Identify which cell holds the provided text, then report its (x, y) central coordinate. 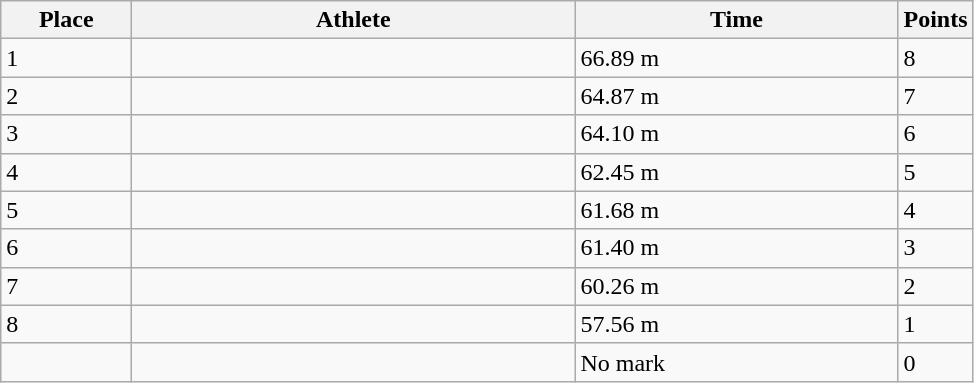
64.10 m (736, 134)
No mark (736, 362)
64.87 m (736, 96)
61.68 m (736, 210)
Athlete (354, 20)
0 (936, 362)
66.89 m (736, 58)
60.26 m (736, 286)
57.56 m (736, 324)
61.40 m (736, 248)
Points (936, 20)
62.45 m (736, 172)
Place (66, 20)
Time (736, 20)
